Search for the cell housing the specified text and yield its [x, y] center coordinate. 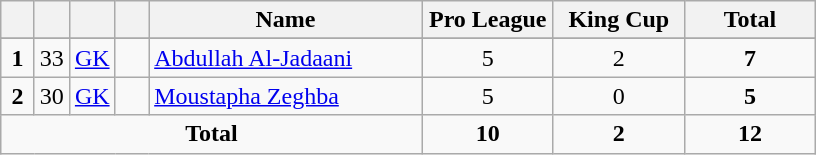
12 [750, 134]
0 [618, 96]
Pro League [488, 20]
30 [52, 96]
Name [286, 20]
33 [52, 58]
7 [750, 58]
10 [488, 134]
1 [18, 58]
King Cup [618, 20]
Abdullah Al-Jadaani [286, 58]
Moustapha Zeghba [286, 96]
